Capture the cell that displays the provided text and extract its (x, y) central coordinate. 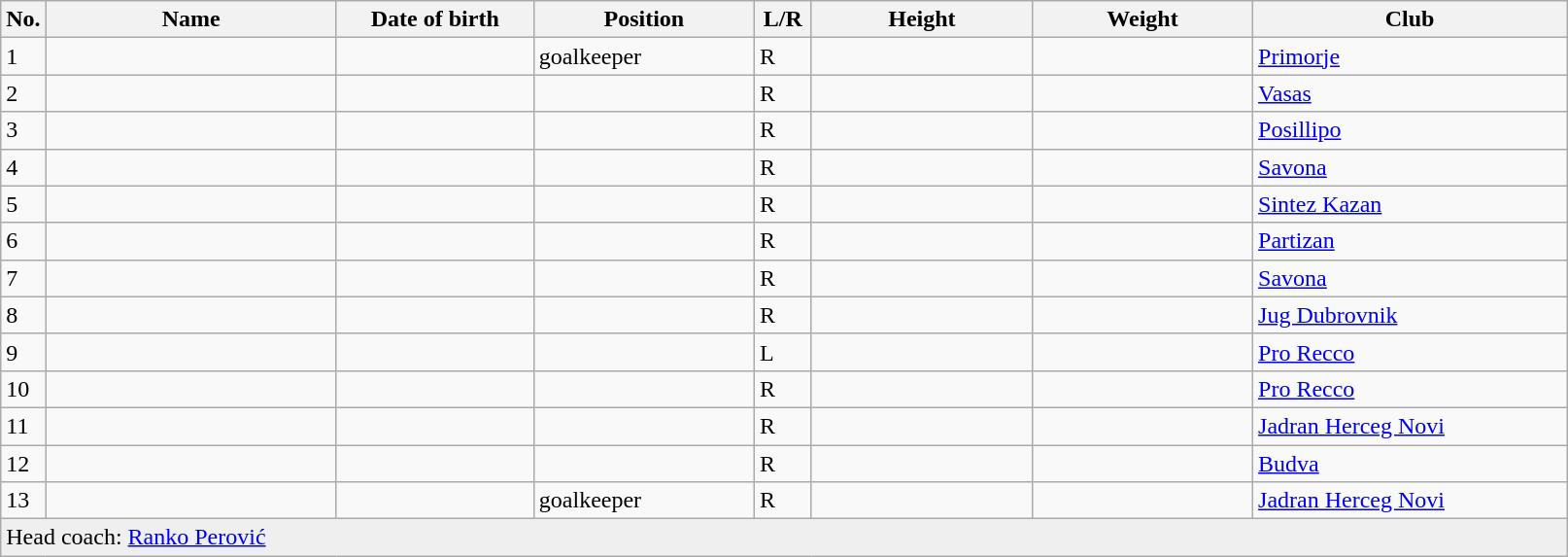
12 (23, 464)
Club (1411, 19)
5 (23, 204)
2 (23, 93)
Head coach: Ranko Perović (784, 538)
Primorje (1411, 56)
Position (643, 19)
L (783, 352)
7 (23, 278)
Budva (1411, 464)
Posillipo (1411, 130)
Height (921, 19)
Sintez Kazan (1411, 204)
9 (23, 352)
Partizan (1411, 241)
Date of birth (435, 19)
Weight (1142, 19)
10 (23, 389)
13 (23, 501)
L/R (783, 19)
No. (23, 19)
6 (23, 241)
8 (23, 315)
11 (23, 426)
1 (23, 56)
3 (23, 130)
Jug Dubrovnik (1411, 315)
4 (23, 167)
Vasas (1411, 93)
Name (190, 19)
